For the text-containing cell, return its midpoint in (x, y) coordinate format. 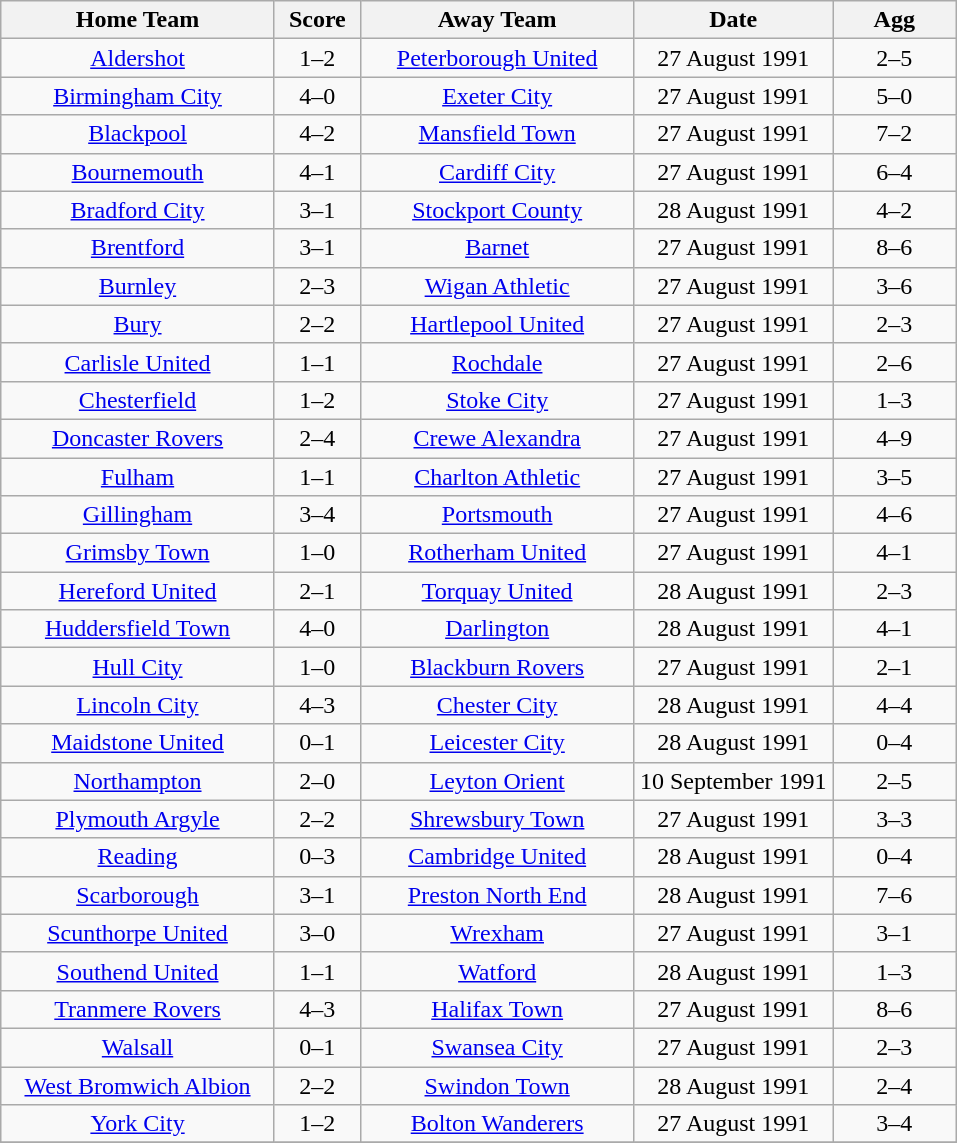
Scunthorpe United (138, 933)
Stockport County (497, 210)
Charlton Athletic (497, 477)
7–2 (894, 134)
Chesterfield (138, 400)
Leyton Orient (497, 781)
Rotherham United (497, 553)
Bury (138, 324)
Leicester City (497, 743)
4–4 (894, 705)
Preston North End (497, 895)
Burnley (138, 286)
Gillingham (138, 515)
Peterborough United (497, 58)
Away Team (497, 20)
Torquay United (497, 591)
Swansea City (497, 1047)
Brentford (138, 248)
3–5 (894, 477)
3–3 (894, 819)
Scarborough (138, 895)
Carlisle United (138, 362)
Darlington (497, 629)
Score (317, 20)
Walsall (138, 1047)
3–0 (317, 933)
Bolton Wanderers (497, 1124)
Cambridge United (497, 857)
Doncaster Rovers (138, 438)
Lincoln City (138, 705)
Hereford United (138, 591)
Plymouth Argyle (138, 819)
Northampton (138, 781)
Bournemouth (138, 172)
Hull City (138, 667)
6–4 (894, 172)
Barnet (497, 248)
West Bromwich Albion (138, 1085)
Tranmere Rovers (138, 1009)
Swindon Town (497, 1085)
7–6 (894, 895)
3–6 (894, 286)
Grimsby Town (138, 553)
Rochdale (497, 362)
4–6 (894, 515)
Huddersfield Town (138, 629)
Chester City (497, 705)
Cardiff City (497, 172)
Fulham (138, 477)
0–3 (317, 857)
Stoke City (497, 400)
2–6 (894, 362)
Wrexham (497, 933)
Wigan Athletic (497, 286)
Southend United (138, 971)
Shrewsbury Town (497, 819)
Watford (497, 971)
Hartlepool United (497, 324)
Aldershot (138, 58)
Exeter City (497, 96)
Maidstone United (138, 743)
Crewe Alexandra (497, 438)
Bradford City (138, 210)
Birmingham City (138, 96)
5–0 (894, 96)
2–0 (317, 781)
10 September 1991 (734, 781)
York City (138, 1124)
Mansfield Town (497, 134)
Halifax Town (497, 1009)
Blackpool (138, 134)
Home Team (138, 20)
Agg (894, 20)
Reading (138, 857)
Date (734, 20)
4–9 (894, 438)
Portsmouth (497, 515)
Blackburn Rovers (497, 667)
